Find where the given text appears and provide that cell's center as [X, Y] coordinate. 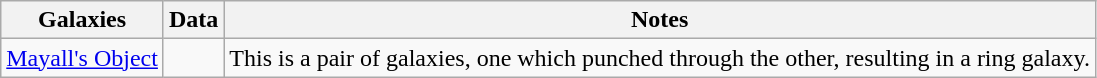
Notes [660, 20]
This is a pair of galaxies, one which punched through the other, resulting in a ring galaxy. [660, 58]
Galaxies [82, 20]
Mayall's Object [82, 58]
Data [193, 20]
